Search for the cell housing the specified text and yield its [x, y] center coordinate. 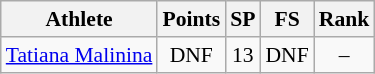
SP [242, 19]
Tatiana Malinina [80, 55]
Rank [344, 19]
13 [242, 55]
Points [191, 19]
Athlete [80, 19]
– [344, 55]
FS [286, 19]
